Detect which cell encompasses the target text, then output its (x, y) center coordinate. 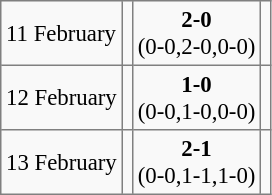
13 February (62, 162)
1-0(0-0,1-0,0-0) (196, 97)
12 February (62, 97)
11 February (62, 33)
2-0(0-0,2-0,0-0) (196, 33)
2-1(0-0,1-1,1-0) (196, 162)
